Return (x, y) of the center of cell containing provided text 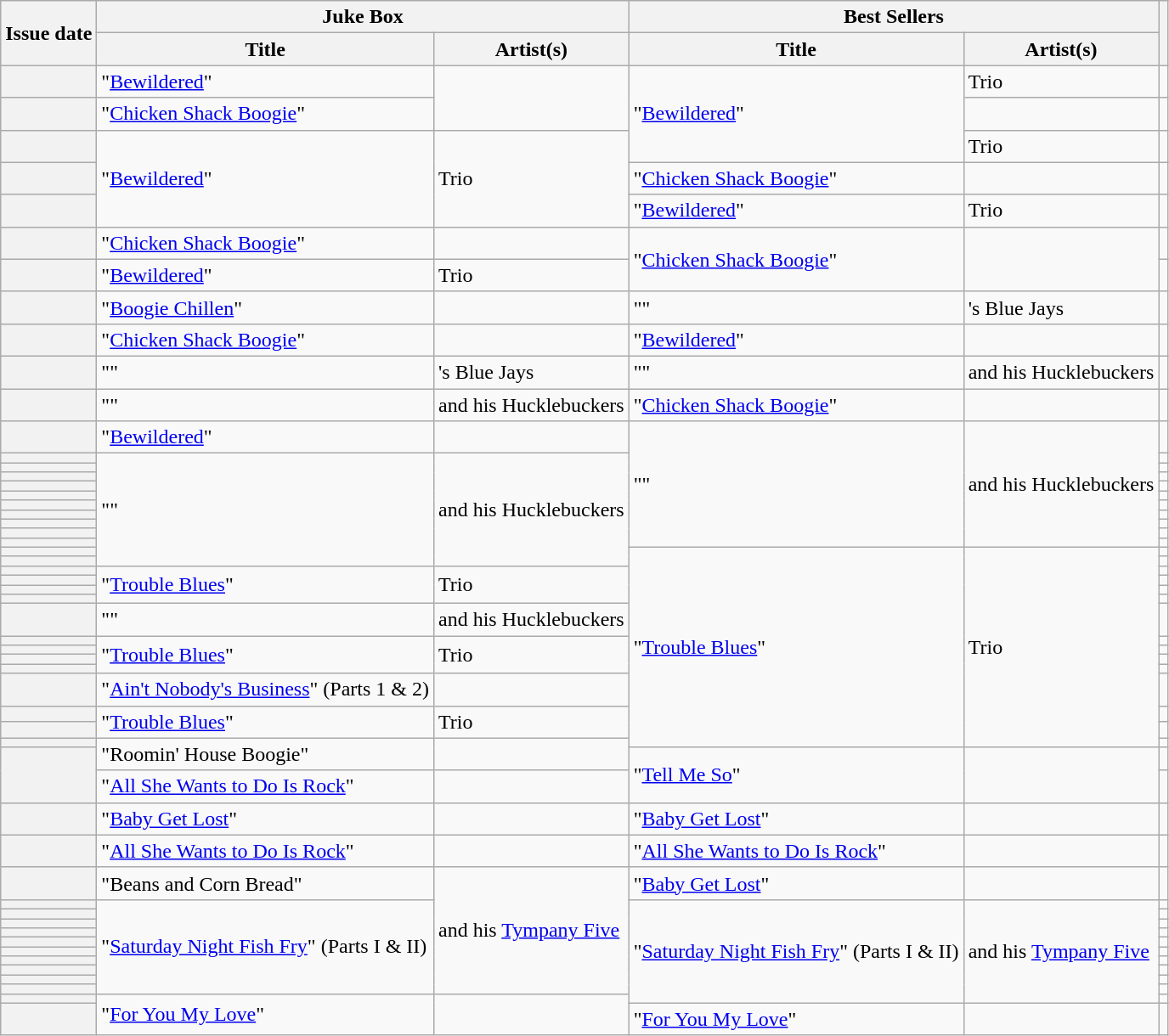
"Boogie Chillen" (265, 307)
Best Sellers (894, 17)
"Beans and Corn Bread" (265, 883)
Juke Box (363, 17)
"Tell Me So" (796, 774)
Issue date (49, 33)
"Roomin' House Boogie" (265, 754)
"Ain't Nobody's Business" (Parts 1 & 2) (265, 690)
